For the text-containing cell, return its midpoint in (x, y) coordinate format. 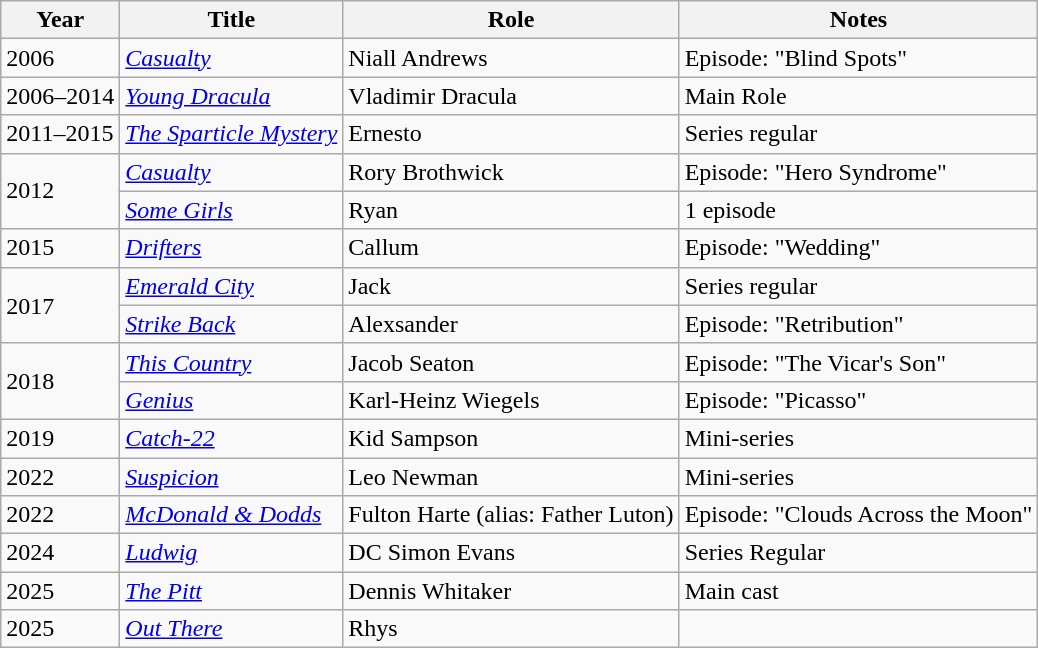
Leo Newman (511, 477)
2015 (60, 248)
The Sparticle Mystery (232, 134)
2006 (60, 58)
Episode: "The Vicar's Son" (858, 362)
Rory Brothwick (511, 172)
Role (511, 20)
2006–2014 (60, 96)
Alexsander (511, 324)
DC Simon Evans (511, 553)
Suspicion (232, 477)
Genius (232, 400)
Kid Sampson (511, 438)
2011–2015 (60, 134)
Main Role (858, 96)
1 episode (858, 210)
2018 (60, 381)
Title (232, 20)
2024 (60, 553)
Series Regular (858, 553)
2012 (60, 191)
Out There (232, 629)
Dennis Whitaker (511, 591)
Karl-Heinz Wiegels (511, 400)
Ryan (511, 210)
Drifters (232, 248)
Fulton Harte (alias: Father Luton) (511, 515)
McDonald & Dodds (232, 515)
Episode: "Hero Syndrome" (858, 172)
Catch-22 (232, 438)
This Country (232, 362)
Vladimir Dracula (511, 96)
Episode: "Clouds Across the Moon" (858, 515)
Young Dracula (232, 96)
Episode: "Picasso" (858, 400)
Ernesto (511, 134)
Emerald City (232, 286)
Callum (511, 248)
Rhys (511, 629)
2019 (60, 438)
Some Girls (232, 210)
Year (60, 20)
Jacob Seaton (511, 362)
2017 (60, 305)
Main cast (858, 591)
The Pitt (232, 591)
Episode: "Wedding" (858, 248)
Episode: "Retribution" (858, 324)
Ludwig (232, 553)
Niall Andrews (511, 58)
Episode: "Blind Spots" (858, 58)
Strike Back (232, 324)
Jack (511, 286)
Notes (858, 20)
